Capture the cell that displays the provided text and extract its (X, Y) central coordinate. 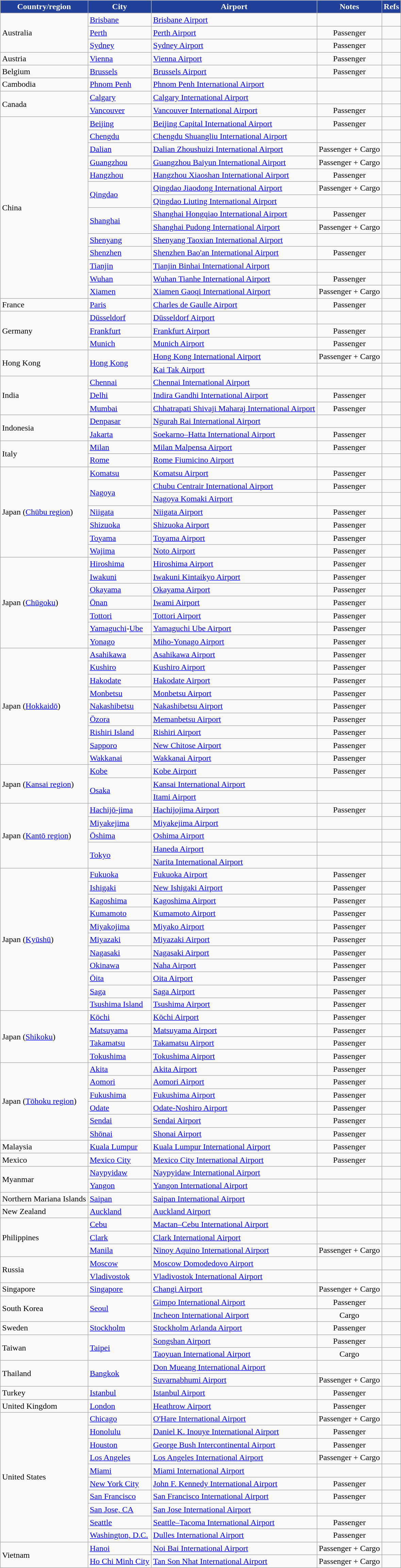
United States (44, 1477)
Nakashibetsu (119, 706)
Ngurah Rai International Airport (234, 421)
Chubu Centrair International Airport (234, 486)
New Ishigaki Airport (234, 888)
Komatsu (119, 473)
Calgary (119, 97)
Sapporo (119, 745)
John F. Kennedy International Airport (234, 1484)
Australia (44, 33)
Wuhan (119, 279)
Chhatrapati Shivaji Maharaj International Airport (234, 408)
Toyama Airport (234, 538)
Taoyuan International Airport (234, 1354)
Oshima Airport (234, 836)
Beijing Capital International Airport (234, 123)
Japan (Chūbu region) (44, 512)
Soekarno–Hatta International Airport (234, 434)
Ōnan (119, 603)
Toyama (119, 538)
O'Hare International Airport (234, 1419)
Matsuyama Airport (234, 1030)
Brisbane (119, 20)
Thailand (44, 1373)
Niigata Airport (234, 512)
Okayama (119, 590)
Suvarnabhumi Airport (234, 1380)
Naypyidaw (119, 1173)
Jakarta (119, 434)
Rome Fiumicino Airport (234, 460)
Ishigaki (119, 888)
Hiroshima (119, 564)
Tottori (119, 616)
Indonesia (44, 428)
Kōchi Airport (234, 1017)
Tottori Airport (234, 616)
Nagoya (119, 492)
Vienna Airport (234, 59)
Heathrow Airport (234, 1406)
Miyakejima (119, 823)
Paris (119, 305)
Chengdu (119, 136)
Chennai (119, 383)
Qingdao Jiaodong International Airport (234, 188)
Hachijō-jima (119, 810)
Cebu (119, 1225)
Japan (Hokkaidō) (44, 707)
Shenzhen Bao'an International Airport (234, 253)
Tsushima Airport (234, 1004)
Osaka (119, 790)
Moscow Domodedovo Airport (234, 1263)
Kumamoto (119, 914)
Belgium (44, 71)
Wajima (119, 551)
Stockholm Arlanda Airport (234, 1328)
Fukuoka Airport (234, 875)
Sydney (119, 46)
Naha Airport (234, 965)
Russia (44, 1270)
Japan (Shikoku) (44, 1037)
Notes (350, 7)
Iwakuni Kintaikyo Airport (234, 577)
Cambodia (44, 84)
Don Mueang International Airport (234, 1367)
Xiamen (119, 292)
Ninoy Aquino International Airport (234, 1250)
Odate (119, 1108)
Wuhan Tianhe International Airport (234, 279)
Guangzhou (119, 162)
Asahikawa (119, 654)
San Francisco International Airport (234, 1497)
Wakkanai Airport (234, 758)
Takamatsu Airport (234, 1043)
Italy (44, 454)
Chicago (119, 1419)
Auckland Airport (234, 1212)
Istanbul (119, 1393)
Kobe (119, 771)
Japan (Kyūshū) (44, 939)
Moscow (119, 1263)
Hangzhou Xiaoshan International Airport (234, 175)
Kushiro (119, 667)
Miyako Airport (234, 926)
Fukuoka (119, 875)
Washington, D.C. (119, 1535)
Munich Airport (234, 343)
Country/region (44, 7)
Saipan (119, 1198)
Tianjin (119, 266)
Brussels Airport (234, 71)
South Korea (44, 1309)
Malaysia (44, 1147)
San Francisco (119, 1497)
Shanghai Hongqiao International Airport (234, 214)
Fukushima (119, 1095)
San Jose, CA (119, 1509)
Vancouver (119, 110)
Vladivostok International Airport (234, 1276)
Miami (119, 1471)
Shōnai (119, 1134)
Dalian (119, 149)
Hangzhou (119, 175)
Delhi (119, 395)
Seoul (119, 1309)
Beijing (119, 123)
Vancouver International Airport (234, 110)
Phnom Penh International Airport (234, 84)
Los Angeles (119, 1458)
Rishiri Island (119, 732)
Düsseldorf Airport (234, 318)
Odate-Noshiro Airport (234, 1108)
Tokushima Airport (234, 1056)
Sweden (44, 1328)
Wakkanai (119, 758)
Brussels (119, 71)
Bangkok (119, 1373)
Shenzhen (119, 253)
United Kingdom (44, 1406)
Asahikawa Airport (234, 654)
Manila (119, 1250)
Shenyang Taoxian International Airport (234, 240)
Saga Airport (234, 991)
Tan Son Nhat International Airport (234, 1561)
Honolulu (119, 1432)
Ōita (119, 978)
Shonai Airport (234, 1134)
Monbetsu (119, 693)
Frankfurt Airport (234, 330)
Perth (119, 33)
Matsuyama (119, 1030)
Seattle (119, 1522)
Iwami Airport (234, 603)
Xiamen Gaoqi International Airport (234, 292)
Nagasaki Airport (234, 952)
Mumbai (119, 408)
Naypyidaw International Airport (234, 1173)
Dulles International Airport (234, 1535)
Nagasaki (119, 952)
Itami Airport (234, 797)
Taipei (119, 1347)
City (119, 7)
Aomori (119, 1082)
Tianjin Binhai International Airport (234, 266)
Aomori Airport (234, 1082)
Chennai International Airport (234, 383)
Akita (119, 1069)
Munich (119, 343)
Gimpo International Airport (234, 1302)
New York City (119, 1484)
Brisbane Airport (234, 20)
Hakodate Airport (234, 680)
Haneda Airport (234, 849)
Yangon International Airport (234, 1185)
Shanghai Pudong International Airport (234, 227)
Yonago (119, 642)
Auckland (119, 1212)
Refs (391, 7)
Noi Bai International Airport (234, 1548)
Japan (Kansai region) (44, 784)
Kōchi (119, 1017)
Dalian Zhoushuizi International Airport (234, 149)
Saipan International Airport (234, 1198)
Japan (Chūgoku) (44, 602)
Kansai International Airport (234, 784)
Hiroshima Airport (234, 564)
Phnom Penh (119, 84)
Sendai (119, 1121)
Hachijojima Airport (234, 810)
Calgary International Airport (234, 97)
Incheon International Airport (234, 1315)
Airport (234, 7)
Kai Tak Airport (234, 369)
Seattle–Tacoma International Airport (234, 1522)
Okayama Airport (234, 590)
India (44, 395)
Austria (44, 59)
Germany (44, 330)
Shenyang (119, 240)
Yamaguchi-Ube (119, 629)
Kagoshima (119, 901)
Hong Kong International Airport (234, 356)
Clark (119, 1238)
Tsushima Island (119, 1004)
Miami International Airport (234, 1471)
Milan (119, 447)
Kuala Lumpur (119, 1147)
Istanbul Airport (234, 1393)
Vietnam (44, 1555)
Monbetsu Airport (234, 693)
Changi Airport (234, 1289)
Miyakojima (119, 926)
Düsseldorf (119, 318)
Shizuoka (119, 525)
New Zealand (44, 1212)
Guangzhou Baiyun International Airport (234, 162)
Saga (119, 991)
Indira Gandhi International Airport (234, 395)
Tokyo (119, 855)
Daniel K. Inouye International Airport (234, 1432)
Nakashibetsu Airport (234, 706)
Miyazaki Airport (234, 939)
Myanmar (44, 1179)
Niigata (119, 512)
Qingdao Liuting International Airport (234, 201)
Tokushima (119, 1056)
Vladivostok (119, 1276)
Rome (119, 460)
Songshan Airport (234, 1341)
Clark International Airport (234, 1238)
Miyakejima Airport (234, 823)
Mexico City International Airport (234, 1160)
Mexico (44, 1160)
Kuala Lumpur International Airport (234, 1147)
Hanoi (119, 1548)
Houston (119, 1445)
Los Angeles International Airport (234, 1458)
Frankfurt (119, 330)
Oita Airport (234, 978)
Perth Airport (234, 33)
George Bush Intercontinental Airport (234, 1445)
Canada (44, 104)
Kumamoto Airport (234, 914)
Kobe Airport (234, 771)
Komatsu Airport (234, 473)
Ho Chi Minh City (119, 1561)
France (44, 305)
Chengdu Shuangliu International Airport (234, 136)
Japan (Tōhoku region) (44, 1101)
London (119, 1406)
Qingdao (119, 195)
Ōzora (119, 719)
Taiwan (44, 1347)
Nagoya Komaki Airport (234, 499)
Iwakuni (119, 577)
Rishiri Airport (234, 732)
Miho-Yonago Airport (234, 642)
Vienna (119, 59)
Milan Malpensa Airport (234, 447)
Mactan–Cebu International Airport (234, 1225)
Okinawa (119, 965)
Hakodate (119, 680)
Narita International Airport (234, 862)
Turkey (44, 1393)
Memanbetsu Airport (234, 719)
Yangon (119, 1185)
Philippines (44, 1238)
Charles de Gaulle Airport (234, 305)
Sendai Airport (234, 1121)
New Chitose Airport (234, 745)
San Jose International Airport (234, 1509)
Fukushima Airport (234, 1095)
China (44, 208)
Ōshima (119, 836)
Northern Mariana Islands (44, 1198)
Akita Airport (234, 1069)
Shanghai (119, 221)
Shizuoka Airport (234, 525)
Japan (Kantō region) (44, 836)
Noto Airport (234, 551)
Mexico City (119, 1160)
Stockholm (119, 1328)
Kagoshima Airport (234, 901)
Kushiro Airport (234, 667)
Takamatsu (119, 1043)
Denpasar (119, 421)
Yamaguchi Ube Airport (234, 629)
Sydney Airport (234, 46)
Miyazaki (119, 939)
